Scan for the cell matching the given text and deliver its [X, Y] coordinate at center. 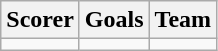
Team [183, 20]
Goals [114, 20]
Scorer [40, 20]
